For the text-containing cell, return its midpoint in [X, Y] coordinate format. 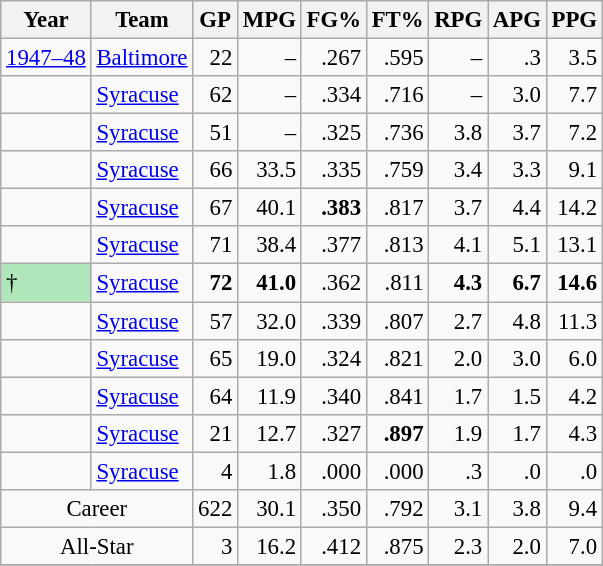
3.3 [518, 170]
11.9 [270, 396]
51 [216, 133]
6.0 [574, 358]
57 [216, 321]
.325 [334, 133]
.821 [398, 358]
.377 [334, 245]
.340 [334, 396]
.383 [334, 208]
16.2 [270, 546]
.334 [334, 95]
1.5 [518, 396]
.792 [398, 509]
38.4 [270, 245]
GP [216, 20]
.595 [398, 58]
PPG [574, 20]
.817 [398, 208]
Baltimore [142, 58]
40.1 [270, 208]
.897 [398, 433]
1947–48 [46, 58]
71 [216, 245]
11.3 [574, 321]
.327 [334, 433]
4.1 [458, 245]
66 [216, 170]
.811 [398, 283]
622 [216, 509]
APG [518, 20]
.736 [398, 133]
.267 [334, 58]
.716 [398, 95]
.813 [398, 245]
22 [216, 58]
4.4 [518, 208]
3.1 [458, 509]
.841 [398, 396]
7.2 [574, 133]
.324 [334, 358]
.335 [334, 170]
3 [216, 546]
.807 [398, 321]
1.9 [458, 433]
2.3 [458, 546]
41.0 [270, 283]
32.0 [270, 321]
4.2 [574, 396]
30.1 [270, 509]
14.2 [574, 208]
13.1 [574, 245]
FG% [334, 20]
† [46, 283]
4 [216, 471]
14.6 [574, 283]
Career [97, 509]
MPG [270, 20]
72 [216, 283]
3.4 [458, 170]
.350 [334, 509]
12.7 [270, 433]
67 [216, 208]
All-Star [97, 546]
9.4 [574, 509]
64 [216, 396]
33.5 [270, 170]
6.7 [518, 283]
7.7 [574, 95]
65 [216, 358]
2.7 [458, 321]
Year [46, 20]
.362 [334, 283]
RPG [458, 20]
19.0 [270, 358]
3.5 [574, 58]
.759 [398, 170]
.339 [334, 321]
1.8 [270, 471]
.412 [334, 546]
9.1 [574, 170]
4.8 [518, 321]
7.0 [574, 546]
5.1 [518, 245]
Team [142, 20]
62 [216, 95]
.875 [398, 546]
FT% [398, 20]
21 [216, 433]
